Extract the [x, y] coordinate from the center of the cell holding the provided text.  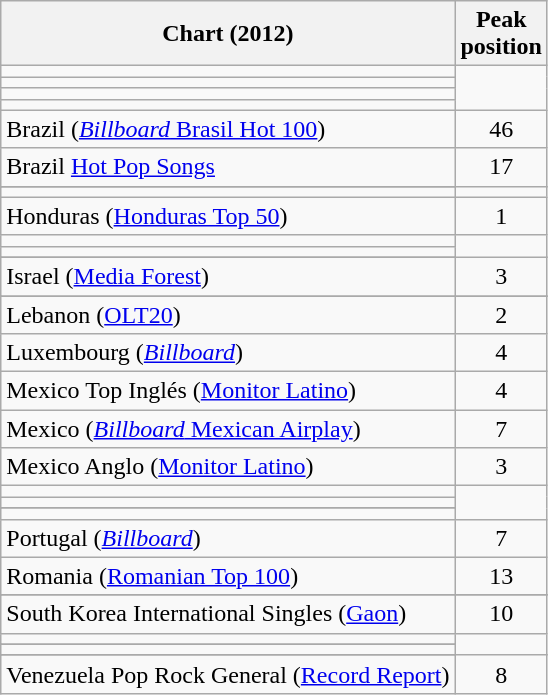
17 [501, 167]
Lebanon (OLT20) [228, 315]
8 [501, 674]
Brazil Hot Pop Songs [228, 167]
South Korea International Singles (Gaon) [228, 614]
2 [501, 315]
Mexico Anglo (Monitor Latino) [228, 467]
Luxembourg (Billboard) [228, 353]
46 [501, 129]
Chart (2012) [228, 34]
Honduras (Honduras Top 50) [228, 216]
Portugal (Billboard) [228, 538]
Venezuela Pop Rock General (Record Report) [228, 674]
Romania (Romanian Top 100) [228, 576]
Brazil (Billboard Brasil Hot 100) [228, 129]
Mexico Top Inglés (Monitor Latino) [228, 391]
Israel (Media Forest) [228, 276]
1 [501, 216]
10 [501, 614]
13 [501, 576]
Mexico (Billboard Mexican Airplay) [228, 429]
Peakposition [501, 34]
